Search for the cell housing the specified text and yield its [X, Y] center coordinate. 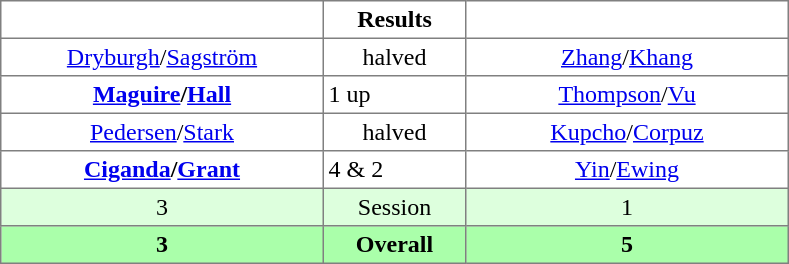
Zhang/Khang [627, 57]
Dryburgh/Sagström [162, 57]
Thompson/Vu [627, 95]
Pedersen/Stark [162, 132]
4 & 2 [394, 170]
5 [627, 245]
1 [627, 207]
Overall [394, 245]
Ciganda/Grant [162, 170]
Kupcho/Corpuz [627, 132]
Maguire/Hall [162, 95]
1 up [394, 95]
Results [394, 20]
Yin/Ewing [627, 170]
Session [394, 207]
